Return [X, Y] of the center of cell containing provided text 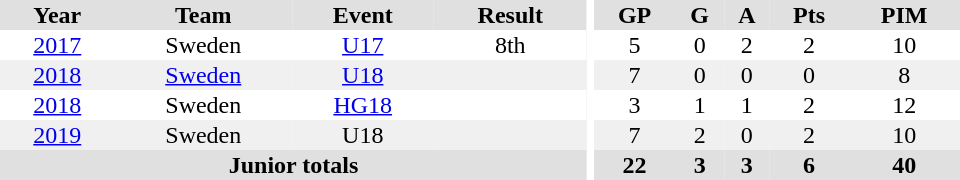
Event [363, 15]
12 [904, 105]
Result [511, 15]
2019 [58, 135]
Year [58, 15]
G [700, 15]
Team [204, 15]
22 [635, 165]
2017 [58, 45]
PIM [904, 15]
40 [904, 165]
8 [904, 75]
HG18 [363, 105]
GP [635, 15]
Junior totals [294, 165]
A [747, 15]
5 [635, 45]
6 [810, 165]
Pts [810, 15]
U17 [363, 45]
8th [511, 45]
